Find where the given text appears and provide that cell's center as [x, y] coordinate. 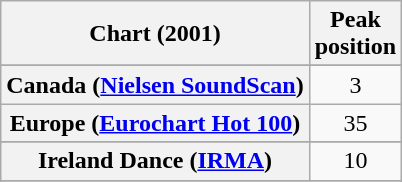
35 [355, 123]
Europe (Eurochart Hot 100) [155, 123]
Chart (2001) [155, 34]
Canada (Nielsen SoundScan) [155, 85]
Ireland Dance (IRMA) [155, 161]
10 [355, 161]
3 [355, 85]
Peakposition [355, 34]
